Detect which cell encompasses the target text, then output its [x, y] center coordinate. 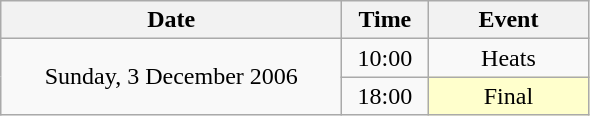
Time [385, 20]
Final [508, 96]
Event [508, 20]
Heats [508, 58]
Sunday, 3 December 2006 [172, 77]
Date [172, 20]
18:00 [385, 96]
10:00 [385, 58]
